Output the [x, y] coordinate of the center of the cell containing the given text.  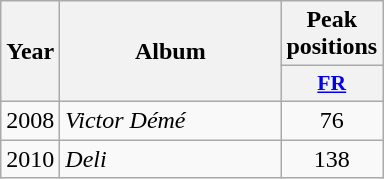
Year [30, 52]
Deli [170, 159]
2010 [30, 159]
FR [332, 84]
Peak positions [332, 34]
138 [332, 159]
2008 [30, 120]
76 [332, 120]
Victor Démé [170, 120]
Album [170, 52]
